For the text-containing cell, return its midpoint in [X, Y] coordinate format. 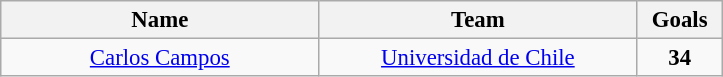
Carlos Campos [160, 58]
Name [160, 20]
Team [478, 20]
Goals [680, 20]
34 [680, 58]
Universidad de Chile [478, 58]
